Return [X, Y] of the center of cell containing provided text 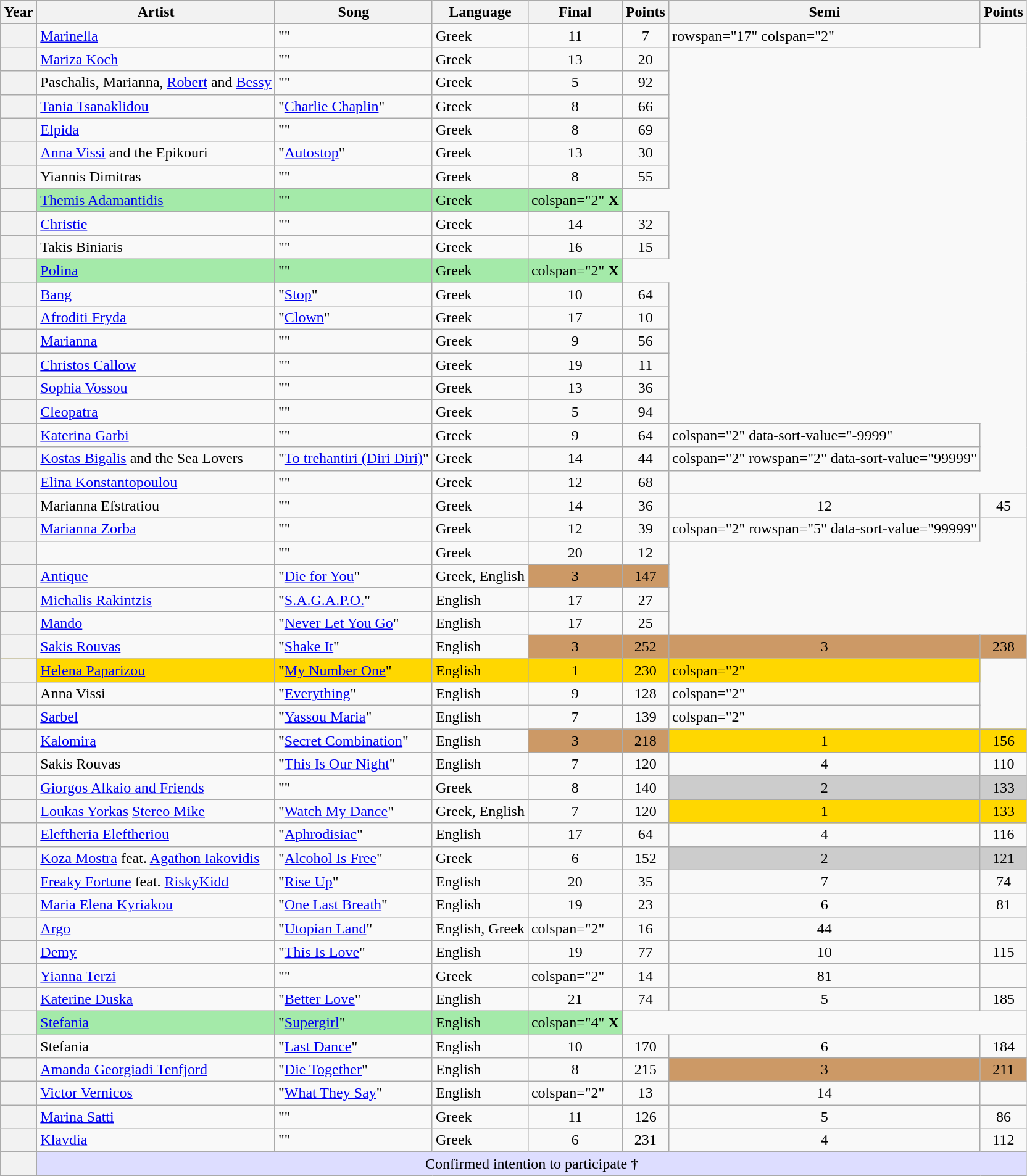
Themis Adamantidis [156, 200]
Marianna [156, 341]
56 [646, 341]
Takis Biniaris [156, 247]
"Shake It" [353, 646]
"Secret Combination" [353, 741]
128 [646, 694]
Christie [156, 223]
Year [19, 12]
"Rise Up" [353, 882]
"Aphrodisiac" [353, 835]
Klavdia [156, 1140]
112 [1004, 1140]
30 [646, 153]
Marina Satti [156, 1117]
69 [646, 130]
Marianna Zorba [156, 529]
"Better Love" [353, 999]
colspan="4" X [575, 1022]
27 [646, 599]
238 [1004, 646]
Yiannis Dimitras [156, 177]
"Clown" [353, 318]
Elpida [156, 130]
Antique [156, 576]
colspan="2" data-sort-value="-9999" [825, 435]
Michalis Rakintzis [156, 599]
Helena Paparizou [156, 670]
Kalomira [156, 741]
"What They Say" [353, 1093]
126 [646, 1117]
Cleopatra [156, 412]
Mando [156, 623]
Maria Elena Kyriakou [156, 905]
"Alcohol Is Free" [353, 858]
115 [1004, 952]
Yianna Terzi [156, 975]
215 [646, 1070]
Paschalis, Marianna, Robert and Bessy [156, 83]
116 [1004, 835]
170 [646, 1046]
Tania Tsanaklidou [156, 106]
140 [646, 788]
Eleftheria Eleftheriou [156, 835]
39 [646, 529]
77 [646, 952]
"To trehantiri (Diri Diri)" [353, 459]
147 [646, 576]
152 [646, 858]
"One Last Breath" [353, 905]
Argo [156, 928]
211 [1004, 1070]
"My Number One" [353, 670]
35 [646, 882]
139 [646, 717]
Final [575, 12]
25 [646, 623]
Victor Vernicos [156, 1093]
Amanda Georgiadi Tenfjord [156, 1070]
32 [646, 223]
"Charlie Chaplin" [353, 106]
Song [353, 12]
Freaky Fortune feat. RiskyKidd [156, 882]
55 [646, 177]
94 [646, 412]
68 [646, 482]
Kostas Bigalis and the Sea Lovers [156, 459]
Katerine Duska [156, 999]
121 [1004, 858]
"Autostop" [353, 153]
Elina Konstantopoulou [156, 482]
"Last Dance" [353, 1046]
92 [646, 83]
"Utopian Land" [353, 928]
"Yassou Maria" [353, 717]
Koza Mostra feat. Agathon Iakovidis [156, 858]
184 [1004, 1046]
"Die for You" [353, 576]
231 [646, 1140]
Giorgos Alkaio and Friends [156, 788]
"S.A.G.A.P.O." [353, 599]
185 [1004, 999]
Marianna Efstratiou [156, 506]
Mariza Koch [156, 59]
"Everything" [353, 694]
"Watch My Dance" [353, 811]
86 [1004, 1117]
Demy [156, 952]
"Stop" [353, 294]
45 [1004, 506]
colspan="2" rowspan="2" data-sort-value="99999" [825, 459]
Language [480, 12]
Anna Vissi and the Epikouri [156, 153]
15 [646, 247]
Bang [156, 294]
110 [1004, 764]
rowspan="17" colspan="2" [825, 36]
Afroditi Fryda [156, 318]
218 [646, 741]
"Supergirl" [353, 1022]
Confirmed intention to participate † [532, 1164]
Semi [825, 12]
66 [646, 106]
Polina [156, 270]
"Die Together" [353, 1070]
colspan="2" rowspan="5" data-sort-value="99999" [825, 529]
21 [575, 999]
Anna Vissi [156, 694]
Sarbel [156, 717]
Artist [156, 12]
23 [646, 905]
156 [1004, 741]
"Never Let You Go" [353, 623]
"This Is Our Night" [353, 764]
"This Is Love" [353, 952]
Marinella [156, 36]
English, Greek [480, 928]
Loukas Yorkas Stereo Mike [156, 811]
Sophia Vossou [156, 388]
Katerina Garbi [156, 435]
252 [646, 646]
230 [646, 670]
Christos Callow [156, 365]
